Find where the given text appears and provide that cell's center as [x, y] coordinate. 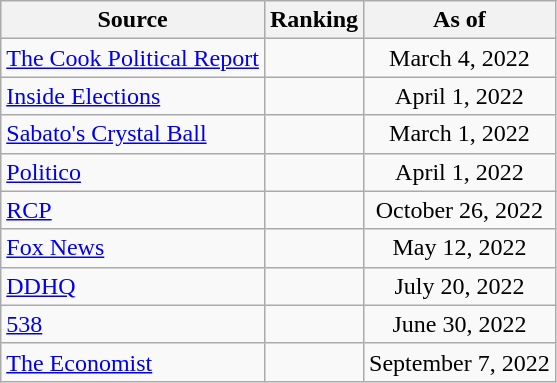
DDHQ [133, 286]
Sabato's Crystal Ball [133, 134]
Ranking [314, 20]
Politico [133, 172]
March 1, 2022 [460, 134]
March 4, 2022 [460, 58]
RCP [133, 210]
As of [460, 20]
July 20, 2022 [460, 286]
538 [133, 324]
Inside Elections [133, 96]
May 12, 2022 [460, 248]
Source [133, 20]
October 26, 2022 [460, 210]
The Economist [133, 362]
Fox News [133, 248]
September 7, 2022 [460, 362]
The Cook Political Report [133, 58]
June 30, 2022 [460, 324]
